Identify which cell holds the provided text, then report its [X, Y] central coordinate. 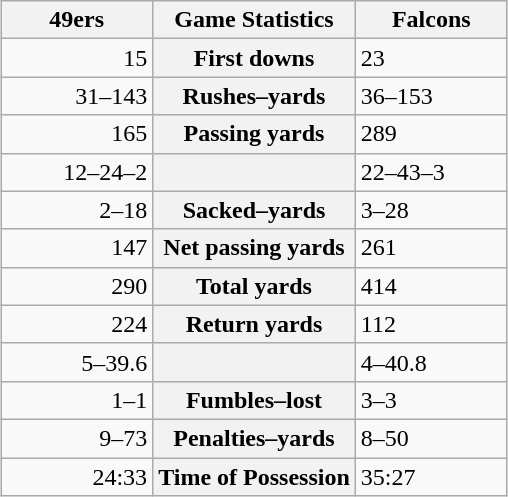
23 [431, 58]
Passing yards [254, 134]
Rushes–yards [254, 96]
147 [77, 248]
3–28 [431, 210]
31–143 [77, 96]
414 [431, 286]
2–18 [77, 210]
Penalties–yards [254, 438]
12–24–2 [77, 172]
1–1 [77, 400]
290 [77, 286]
289 [431, 134]
3–3 [431, 400]
Total yards [254, 286]
First downs [254, 58]
8–50 [431, 438]
Return yards [254, 324]
5–39.6 [77, 362]
Sacked–yards [254, 210]
49ers [77, 20]
261 [431, 248]
165 [77, 134]
Net passing yards [254, 248]
4–40.8 [431, 362]
Falcons [431, 20]
9–73 [77, 438]
224 [77, 324]
Time of Possession [254, 477]
Game Statistics [254, 20]
Fumbles–lost [254, 400]
35:27 [431, 477]
22–43–3 [431, 172]
15 [77, 58]
24:33 [77, 477]
36–153 [431, 96]
112 [431, 324]
